For the text-containing cell, return its midpoint in (x, y) coordinate format. 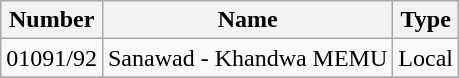
Type (426, 20)
Local (426, 58)
Sanawad - Khandwa MEMU (247, 58)
Number (52, 20)
01091/92 (52, 58)
Name (247, 20)
